Provide the (x, y) coordinate of the cell's center where the given text is located.  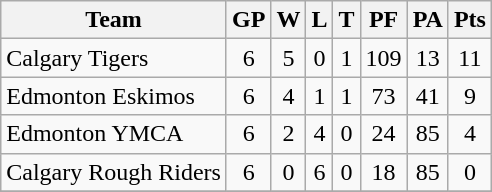
Edmonton YMCA (114, 134)
5 (288, 58)
GP (248, 20)
9 (470, 96)
T (346, 20)
13 (428, 58)
24 (384, 134)
Calgary Tigers (114, 58)
PF (384, 20)
Pts (470, 20)
109 (384, 58)
Edmonton Eskimos (114, 96)
PA (428, 20)
18 (384, 172)
L (320, 20)
73 (384, 96)
2 (288, 134)
W (288, 20)
11 (470, 58)
41 (428, 96)
Team (114, 20)
Calgary Rough Riders (114, 172)
